Return the (x, y) coordinate for the center point of the cell that contains the specified text.  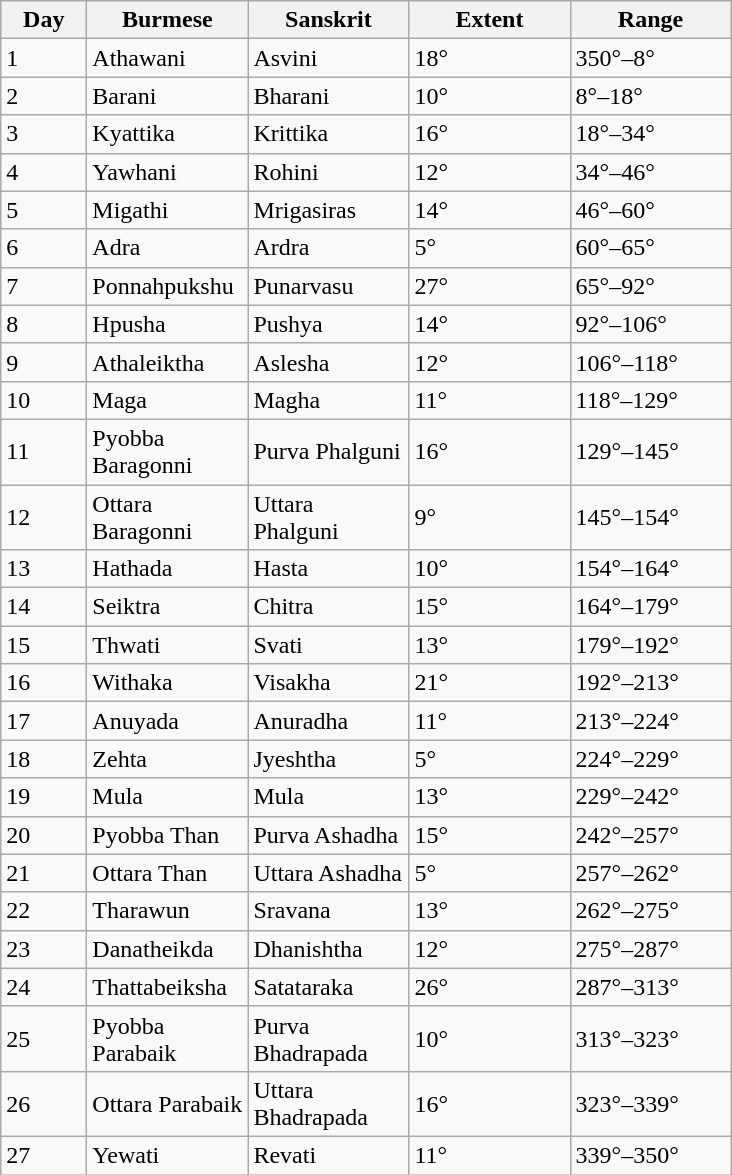
Seiktra (168, 607)
16 (44, 683)
Pyobba Than (168, 835)
106°–118° (650, 362)
313°–323° (650, 1038)
Purva Ashadha (328, 835)
Kyattika (168, 134)
Chitra (328, 607)
15 (44, 645)
18°–34° (650, 134)
129°–145° (650, 452)
Athawani (168, 58)
Uttara Bhadrapada (328, 1104)
21 (44, 873)
213°–224° (650, 721)
Zehta (168, 759)
Ardra (328, 248)
92°–106° (650, 324)
8 (44, 324)
257°–262° (650, 873)
Danatheikda (168, 949)
224°–229° (650, 759)
Krittika (328, 134)
9 (44, 362)
22 (44, 911)
Asvini (328, 58)
18 (44, 759)
3 (44, 134)
154°–164° (650, 569)
Purva Phalguni (328, 452)
14 (44, 607)
Uttara Phalguni (328, 516)
10 (44, 400)
Purva Bhadrapada (328, 1038)
Sanskrit (328, 20)
Rohini (328, 172)
7 (44, 286)
Range (650, 20)
9° (490, 516)
Burmese (168, 20)
6 (44, 248)
26° (490, 987)
2 (44, 96)
145°–154° (650, 516)
287°–313° (650, 987)
Aslesha (328, 362)
Yewati (168, 1155)
179°–192° (650, 645)
350°–8° (650, 58)
Withaka (168, 683)
Thwati (168, 645)
8°–18° (650, 96)
Hpusha (168, 324)
Migathi (168, 210)
19 (44, 797)
26 (44, 1104)
Adra (168, 248)
242°–257° (650, 835)
18° (490, 58)
Magha (328, 400)
65°–92° (650, 286)
34°–46° (650, 172)
Satataraka (328, 987)
Ponnahpukshu (168, 286)
275°–287° (650, 949)
12 (44, 516)
Thattabeiksha (168, 987)
23 (44, 949)
229°–242° (650, 797)
Athaleiktha (168, 362)
11 (44, 452)
Ottara Parabaik (168, 1104)
Hasta (328, 569)
13 (44, 569)
Ottara Baragonni (168, 516)
5 (44, 210)
21° (490, 683)
Bharani (328, 96)
Day (44, 20)
Anuradha (328, 721)
Pushya (328, 324)
Pyobba Parabaik (168, 1038)
25 (44, 1038)
Revati (328, 1155)
27° (490, 286)
46°–60° (650, 210)
27 (44, 1155)
Svati (328, 645)
323°–339° (650, 1104)
Ottara Than (168, 873)
60°–65° (650, 248)
Extent (490, 20)
262°–275° (650, 911)
20 (44, 835)
Visakha (328, 683)
17 (44, 721)
Sravana (328, 911)
1 (44, 58)
118°–129° (650, 400)
Tharawun (168, 911)
Anuyada (168, 721)
Jyeshtha (328, 759)
192°–213° (650, 683)
Dhanishtha (328, 949)
4 (44, 172)
Maga (168, 400)
Yawhani (168, 172)
Hathada (168, 569)
339°–350° (650, 1155)
Mrigasiras (328, 210)
Pyobba Baragonni (168, 452)
164°–179° (650, 607)
Barani (168, 96)
Uttara Ashadha (328, 873)
Punarvasu (328, 286)
24 (44, 987)
